Identify which cell holds the provided text, then report its (X, Y) central coordinate. 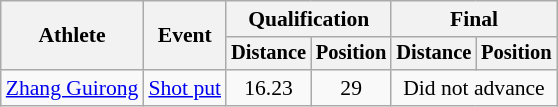
Did not advance (474, 88)
Zhang Guirong (72, 88)
Qualification (308, 19)
Athlete (72, 36)
Shot put (184, 88)
29 (351, 88)
Final (474, 19)
Event (184, 36)
16.23 (268, 88)
